Capture the cell that displays the provided text and extract its [x, y] central coordinate. 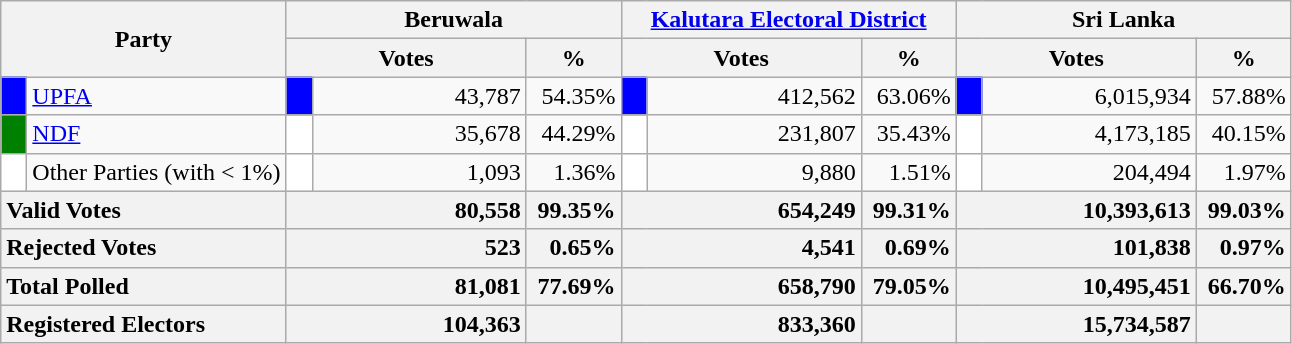
104,363 [406, 324]
231,807 [754, 134]
204,494 [1089, 172]
0.97% [1244, 248]
80,558 [406, 210]
79.05% [908, 286]
Total Polled [144, 286]
1.97% [1244, 172]
35,678 [419, 134]
Beruwala [454, 20]
54.35% [574, 96]
99.35% [574, 210]
1.36% [574, 172]
15,734,587 [1076, 324]
Registered Electors [144, 324]
35.43% [908, 134]
101,838 [1076, 248]
1.51% [908, 172]
99.03% [1244, 210]
Valid Votes [144, 210]
57.88% [1244, 96]
10,495,451 [1076, 286]
63.06% [908, 96]
523 [406, 248]
40.15% [1244, 134]
Kalutara Electoral District [788, 20]
1,093 [419, 172]
UPFA [156, 96]
0.65% [574, 248]
833,360 [741, 324]
0.69% [908, 248]
Rejected Votes [144, 248]
412,562 [754, 96]
654,249 [741, 210]
77.69% [574, 286]
Other Parties (with < 1%) [156, 172]
NDF [156, 134]
10,393,613 [1076, 210]
Sri Lanka [1124, 20]
6,015,934 [1089, 96]
44.29% [574, 134]
81,081 [406, 286]
43,787 [419, 96]
66.70% [1244, 286]
9,880 [754, 172]
4,173,185 [1089, 134]
Party [144, 39]
658,790 [741, 286]
4,541 [741, 248]
99.31% [908, 210]
